Scan for the cell matching the given text and deliver its (X, Y) coordinate at center. 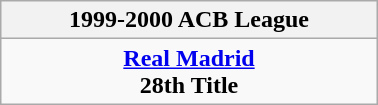
1999-2000 ACB League (189, 20)
Real Madrid28th Title (189, 72)
